Return the [X, Y] coordinate for the center point of the cell that contains the specified text.  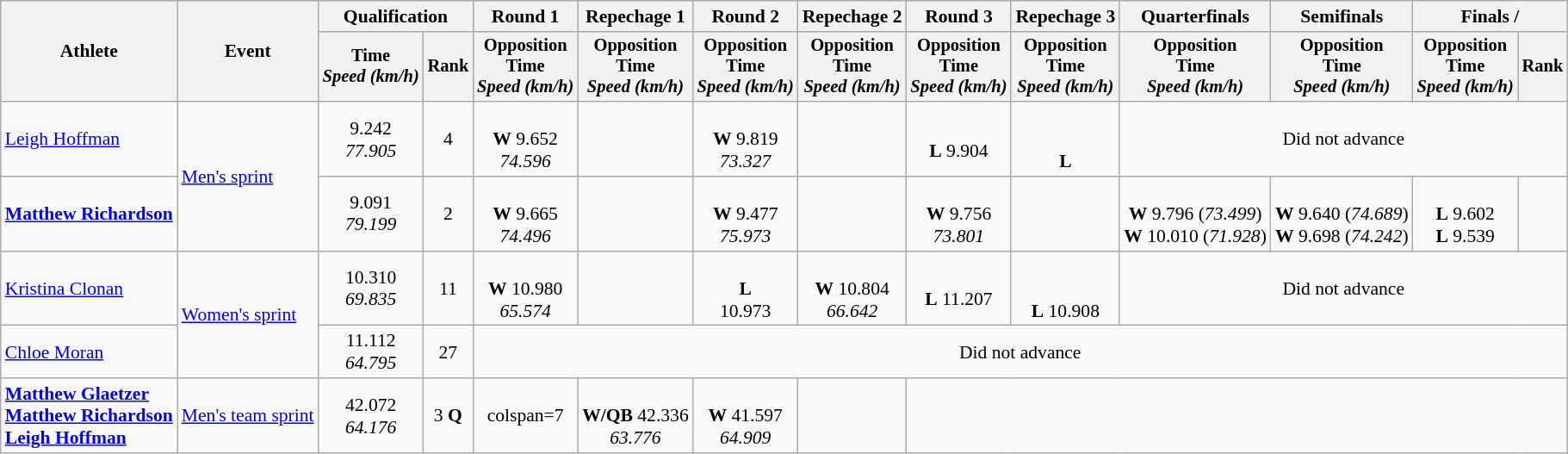
Finals / [1491, 16]
2 [449, 214]
L 10.973 [746, 289]
L 10.908 [1065, 289]
W 9.819 73.327 [746, 140]
4 [449, 140]
42.072 64.176 [371, 415]
9.24277.905 [371, 140]
Repechage 3 [1065, 16]
L 9.602 L 9.539 [1466, 214]
Men's sprint [248, 176]
Repechage 1 [635, 16]
Men's team sprint [248, 415]
Round 2 [746, 16]
W/QB 42.33663.776 [635, 415]
W 9.665 74.496 [525, 214]
Event [248, 52]
10.310 69.835 [371, 289]
L 9.904 [959, 140]
3 Q [449, 415]
W 9.652 74.596 [525, 140]
Matthew Richardson [90, 214]
Repechage 2 [852, 16]
colspan=7 [525, 415]
Women's sprint [248, 315]
11.112 64.795 [371, 351]
W 9.796 (73.499)W 10.010 (71.928) [1195, 214]
W 10.804 66.642 [852, 289]
W 9.477 75.973 [746, 214]
Quarterfinals [1195, 16]
9.09179.199 [371, 214]
W 9.640 (74.689)W 9.698 (74.242) [1342, 214]
Round 3 [959, 16]
Chloe Moran [90, 351]
11 [449, 289]
L 11.207 [959, 289]
Semifinals [1342, 16]
Kristina Clonan [90, 289]
W 9.756 73.801 [959, 214]
TimeSpeed (km/h) [371, 67]
Matthew GlaetzerMatthew Richardson Leigh Hoffman [90, 415]
Round 1 [525, 16]
Qualification [396, 16]
Athlete [90, 52]
27 [449, 351]
L [1065, 140]
W 10.980 65.574 [525, 289]
Leigh Hoffman [90, 140]
W 41.597 64.909 [746, 415]
